Capture the cell that displays the provided text and extract its [X, Y] central coordinate. 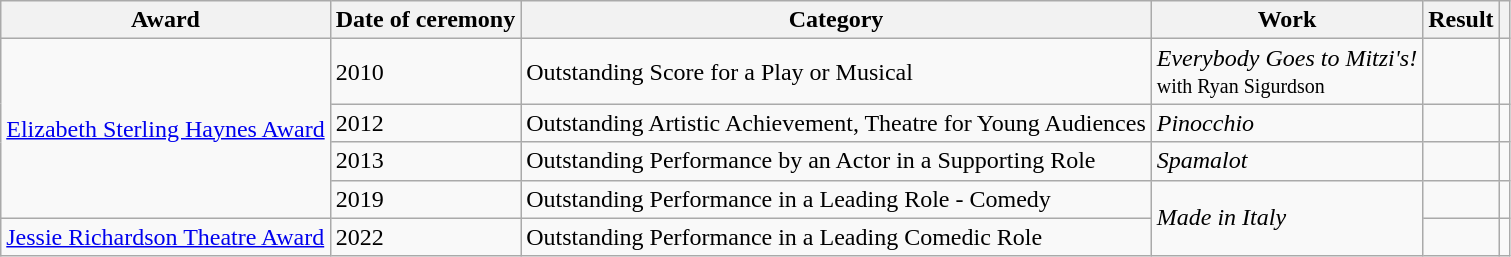
Outstanding Performance in a Leading Role - Comedy [836, 199]
Pinocchio [1286, 123]
Outstanding Performance in a Leading Comedic Role [836, 237]
2022 [426, 237]
Outstanding Performance by an Actor in a Supporting Role [836, 161]
Everybody Goes to Mitzi's!with Ryan Sigurdson [1286, 72]
Made in Italy [1286, 218]
Spamalot [1286, 161]
Jessie Richardson Theatre Award [166, 237]
2019 [426, 199]
2010 [426, 72]
Date of ceremony [426, 20]
Outstanding Score for a Play or Musical [836, 72]
Award [166, 20]
Result [1461, 20]
Outstanding Artistic Achievement, Theatre for Young Audiences [836, 123]
2012 [426, 123]
Elizabeth Sterling Haynes Award [166, 128]
Work [1286, 20]
2013 [426, 161]
Category [836, 20]
